Determine the (X, Y) coordinate at the center of the cell enclosing the given text.  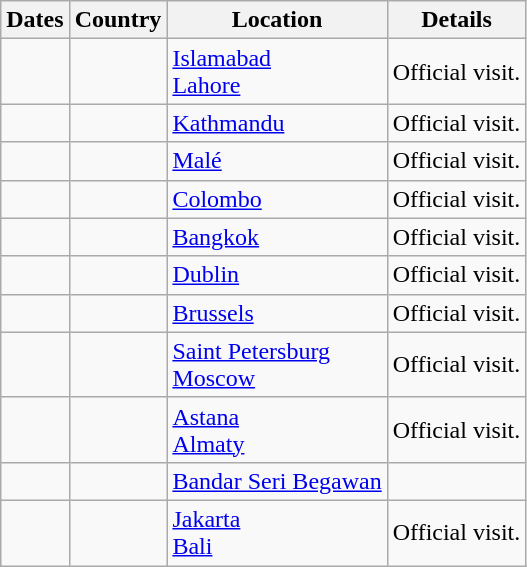
JakartaBali (277, 532)
Saint PetersburgMoscow (277, 364)
Colombo (277, 199)
Dates (35, 20)
IslamabadLahore (277, 72)
Kathmandu (277, 123)
Details (456, 20)
Location (277, 20)
Brussels (277, 313)
Bangkok (277, 237)
Bandar Seri Begawan (277, 481)
Dublin (277, 275)
Malé (277, 161)
AstanaAlmaty (277, 430)
Country (118, 20)
